Find where the given text appears and provide that cell's center as (x, y) coordinate. 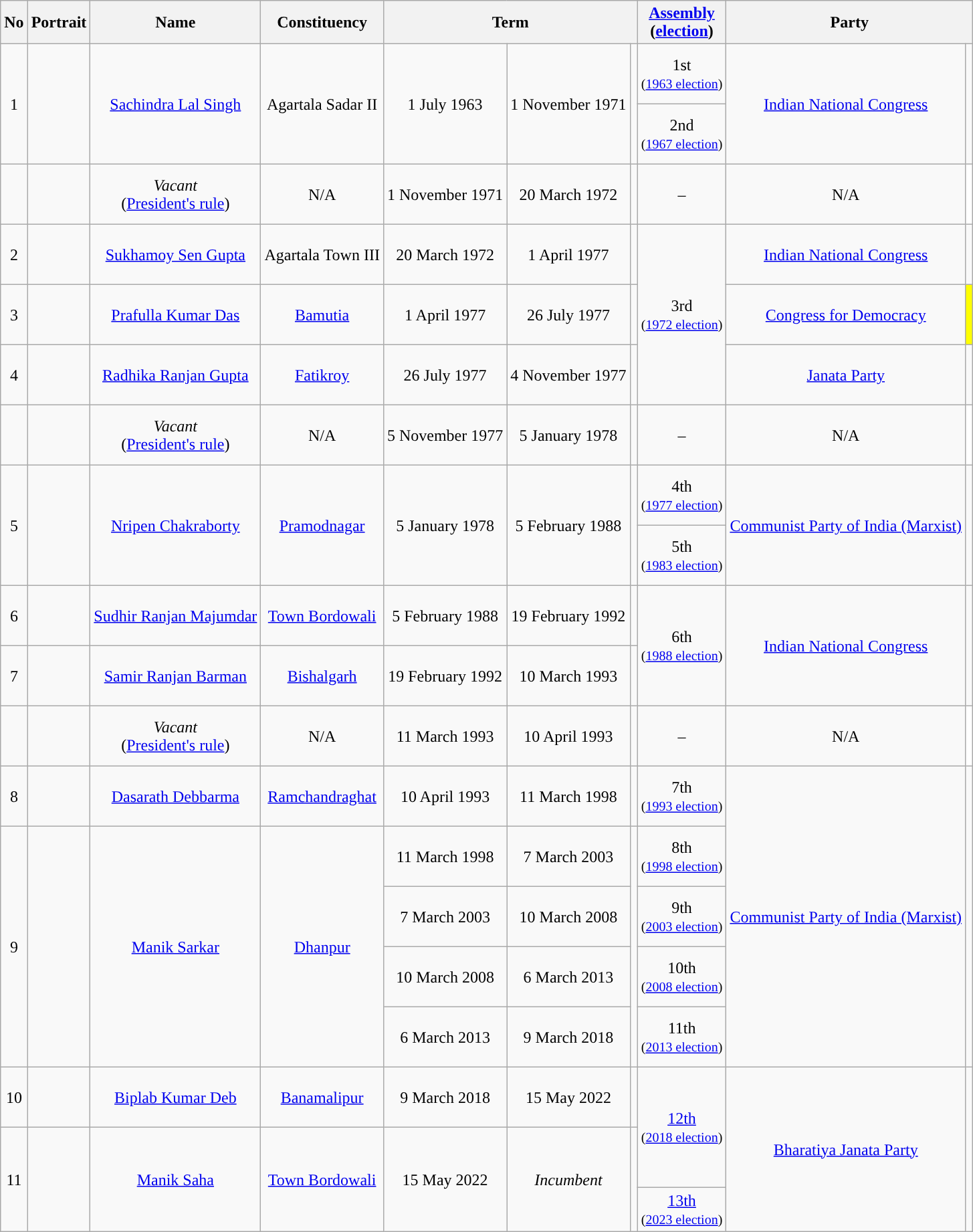
Biplab Kumar Deb (175, 1098)
6th(1988 election) (682, 646)
1st(1963 election) (682, 74)
Janata Party (846, 375)
2 (14, 255)
12th(2018 election) (682, 1128)
Sudhir Ranjan Majumdar (175, 616)
5 November 1977 (445, 435)
Agartala Sadar II (322, 104)
Bishalgarh (322, 676)
Bharatiya Janata Party (846, 1149)
9 (14, 947)
Term (510, 23)
10 March 1993 (568, 676)
Banamalipur (322, 1098)
7 (14, 676)
Radhika Ranjan Gupta (175, 375)
Manik Saha (175, 1180)
Congress for Democracy (846, 315)
Name (175, 23)
5th(1983 election) (682, 556)
No (14, 23)
Assembly(election) (682, 23)
Pramodnagar (322, 526)
Manik Sarkar (175, 947)
8 (14, 797)
3rd(1972 election) (682, 315)
Dasarath Debbarma (175, 797)
Sukhamoy Sen Gupta (175, 255)
Sachindra Lal Singh (175, 104)
9th(2003 election) (682, 917)
4th(1977 election) (682, 496)
10 (14, 1098)
5 (14, 526)
11th(2013 election) (682, 1037)
1 (14, 104)
Agartala Town III (322, 255)
11 (14, 1180)
6 (14, 616)
Samir Ranjan Barman (175, 676)
Nripen Chakraborty (175, 526)
Bamutia (322, 315)
Constituency (322, 23)
11 March 1993 (445, 736)
Party (849, 23)
Incumbent (568, 1180)
Dhanpur (322, 947)
8th(1998 election) (682, 857)
10th(2008 election) (682, 977)
Prafulla Kumar Das (175, 315)
13th(2023 election) (682, 1209)
4 November 1977 (568, 375)
Ramchandraghat (322, 797)
1 July 1963 (445, 104)
2nd(1967 election) (682, 134)
Portrait (59, 23)
Fatikroy (322, 375)
3 (14, 315)
7th(1993 election) (682, 797)
4 (14, 375)
